Search for the cell housing the specified text and yield its [x, y] center coordinate. 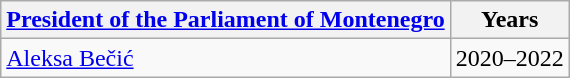
President of the Parliament of Montenegro [226, 20]
Aleksa Bečić [226, 58]
Years [510, 20]
2020–2022 [510, 58]
